Find where the given text appears and provide that cell's center as [X, Y] coordinate. 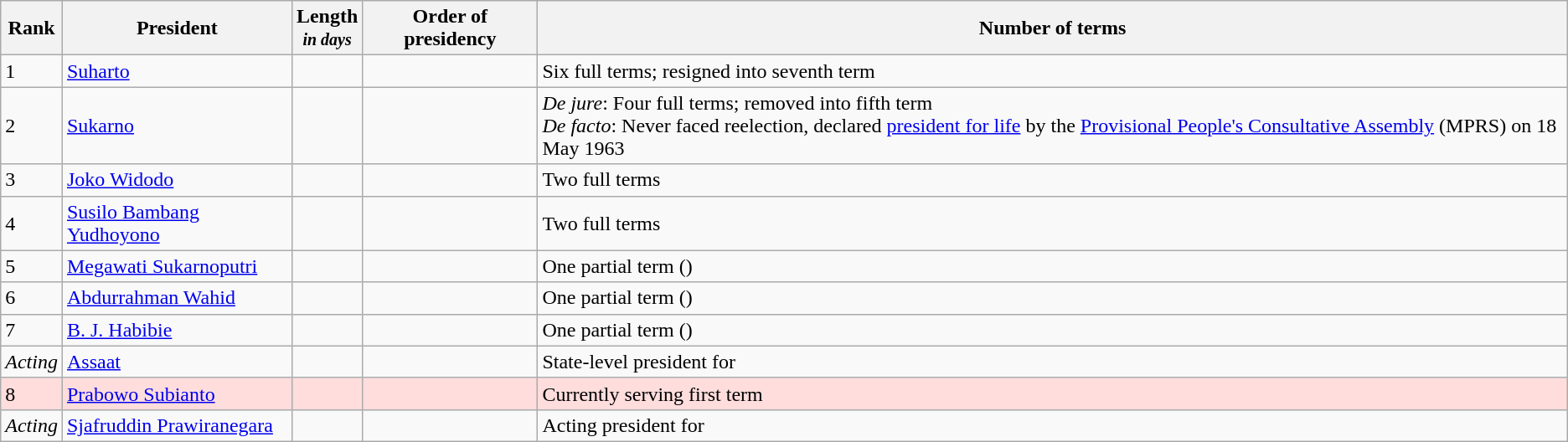
Suharto [177, 71]
8 [32, 393]
Megawati Sukarnoputri [177, 266]
Joko Widodo [177, 180]
Currently serving first term [1052, 393]
6 [32, 298]
Order of presidency [451, 28]
Lengthin days [327, 28]
7 [32, 330]
Prabowo Subianto [177, 393]
President [177, 28]
Sukarno [177, 126]
Acting president for [1052, 425]
Assaat [177, 362]
Susilo Bambang Yudhoyono [177, 223]
Sjafruddin Prawiranegara [177, 425]
1 [32, 71]
Six full terms; resigned into seventh term [1052, 71]
4 [32, 223]
2 [32, 126]
State-level president for [1052, 362]
Abdurrahman Wahid [177, 298]
3 [32, 180]
5 [32, 266]
Number of terms [1052, 28]
Rank [32, 28]
B. J. Habibie [177, 330]
